Detect which cell encompasses the target text, then output its [x, y] center coordinate. 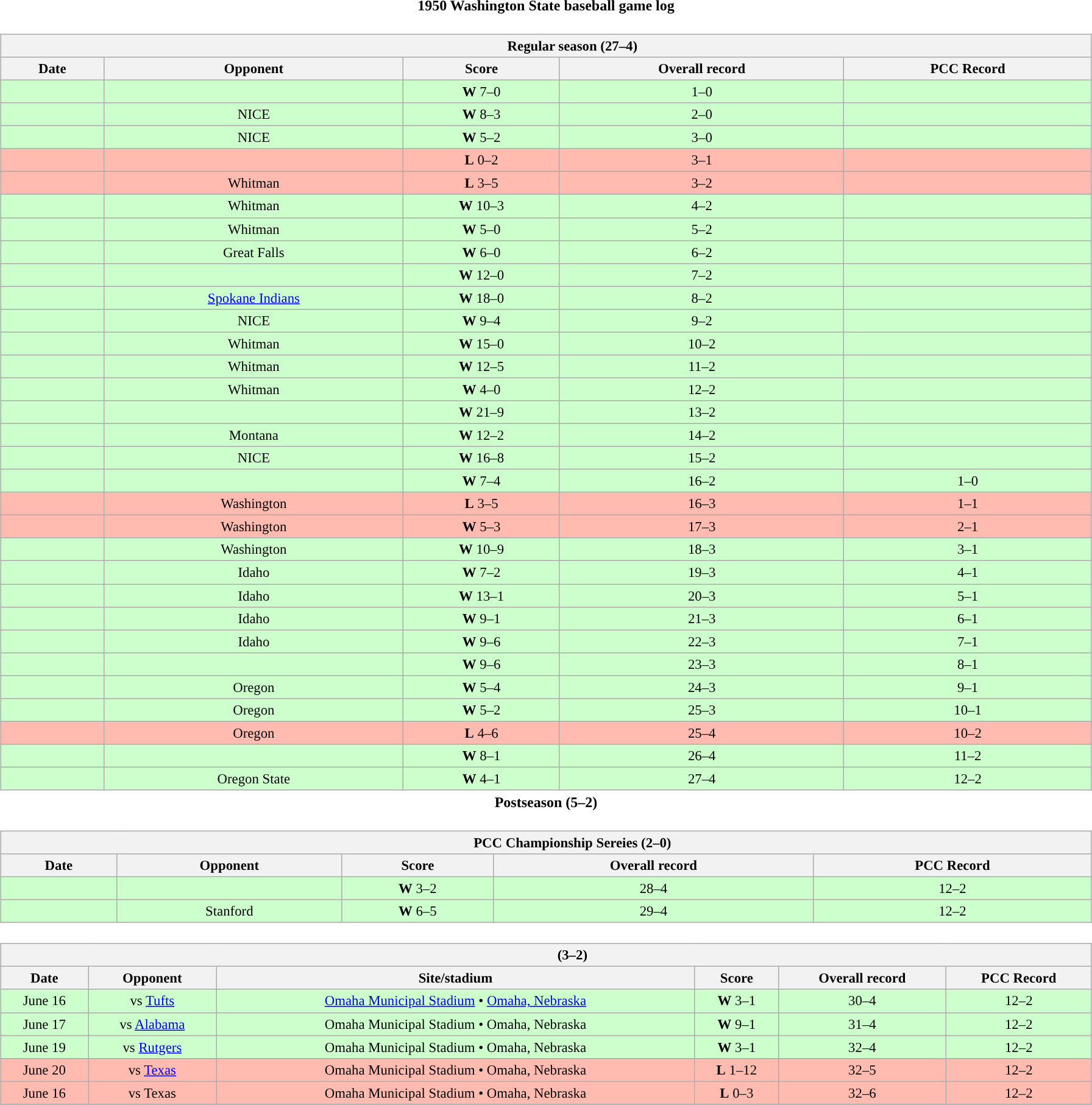
17–3 [701, 527]
(3–2) [546, 955]
W 8–1 [481, 756]
June 20 [44, 1070]
L 1–12 [737, 1070]
6–1 [968, 618]
32–5 [862, 1070]
10–1 [968, 710]
Spokane Indians [253, 298]
25–4 [701, 733]
W 5–4 [481, 687]
23–3 [701, 664]
W 7–2 [481, 573]
7–1 [968, 641]
Great Falls [253, 252]
32–6 [862, 1093]
15–2 [701, 458]
31–4 [862, 1024]
2–1 [968, 527]
7–2 [701, 275]
June 19 [44, 1047]
W 5–0 [481, 229]
W 4–1 [481, 778]
3–2 [701, 183]
W 4–0 [481, 389]
22–3 [701, 641]
L 0–2 [481, 160]
W 7–4 [481, 481]
Site/stadium [456, 978]
21–3 [701, 618]
8–1 [968, 664]
2–0 [701, 115]
32–4 [862, 1047]
W 13–1 [481, 595]
vs Tufts [152, 1001]
W 12–2 [481, 435]
19–3 [701, 573]
24–3 [701, 687]
W 21–9 [481, 412]
16–3 [701, 504]
W 10–9 [481, 549]
6–2 [701, 252]
5–2 [701, 229]
26–4 [701, 756]
13–2 [701, 412]
4–1 [968, 573]
W 6–5 [418, 911]
W 3–2 [418, 889]
Oregon State [253, 778]
27–4 [701, 778]
28–4 [653, 889]
3–0 [701, 138]
vs Rutgers [152, 1047]
25–3 [701, 710]
18–3 [701, 549]
9–2 [701, 320]
L 4–6 [481, 733]
W 5–3 [481, 527]
W 18–0 [481, 298]
30–4 [862, 1001]
L 0–3 [737, 1093]
W 15–0 [481, 344]
W 10–3 [481, 206]
20–3 [701, 595]
PCC Championship Sereies (2–0) [546, 842]
W 16–8 [481, 458]
W 12–0 [481, 275]
8–2 [701, 298]
W 6–0 [481, 252]
Stanford [229, 911]
5–1 [968, 595]
14–2 [701, 435]
29–4 [653, 911]
vs Alabama [152, 1024]
1–1 [968, 504]
Montana [253, 435]
W 8–3 [481, 115]
16–2 [701, 481]
June 17 [44, 1024]
4–2 [701, 206]
Regular season (27–4) [546, 46]
W 9–4 [481, 320]
W 12–5 [481, 367]
9–1 [968, 687]
W 7–0 [481, 91]
